Determine the (x, y) coordinate at the center of the cell enclosing the given text.  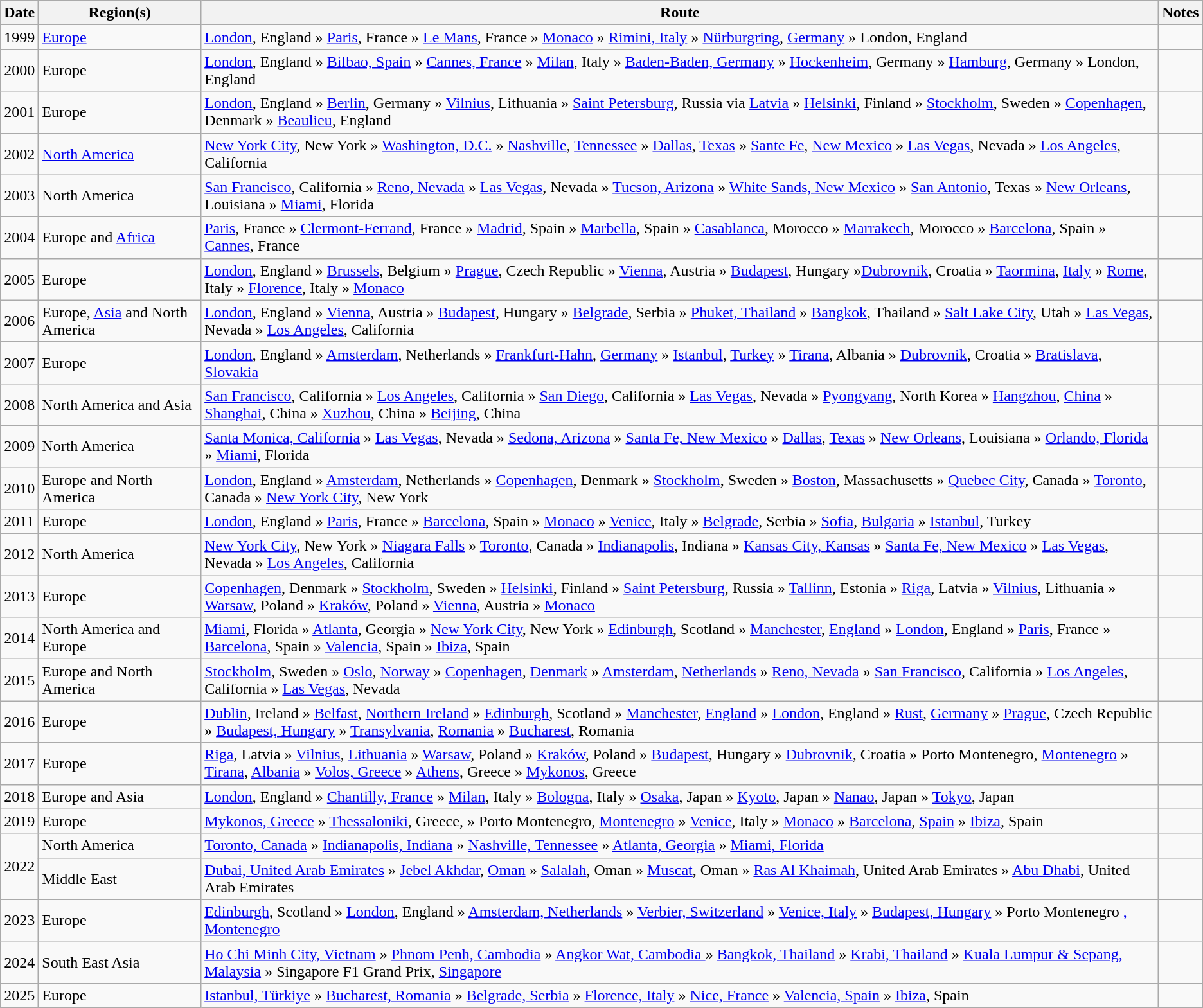
Notes (1181, 13)
2014 (19, 639)
2010 (19, 488)
2001 (19, 112)
2011 (19, 522)
Region(s) (120, 13)
2023 (19, 920)
2005 (19, 279)
London, England » Amsterdam, Netherlands » Frankfurt-Hahn, Germany » Istanbul, Turkey » Tirana, Albania » Dubrovnik, Croatia » Bratislava, Slovakia (680, 362)
2006 (19, 321)
2003 (19, 195)
London, England » Paris, France » Barcelona, Spain » Monaco » Venice, Italy » Belgrade, Serbia » Sofia, Bulgaria » Istanbul, Turkey (680, 522)
2018 (19, 797)
London, England » Paris, France » Le Mans, France » Monaco » Rimini, Italy » Nürburgring, Germany » London, England (680, 37)
2008 (19, 405)
1999 (19, 37)
2024 (19, 962)
Route (680, 13)
North America and Europe (120, 639)
2002 (19, 154)
2007 (19, 362)
Toronto, Canada » Indianapolis, Indiana » Nashville, Tennessee » Atlanta, Georgia » Miami, Florida (680, 845)
2009 (19, 446)
Middle East (120, 879)
London, England » Bilbao, Spain » Cannes, France » Milan, Italy » Baden-Baden, Germany » Hockenheim, Germany » Hamburg, Germany » London, England (680, 71)
2000 (19, 71)
2004 (19, 238)
2019 (19, 821)
London, England » Chantilly, France » Milan, Italy » Bologna, Italy » Osaka, Japan » Kyoto, Japan » Nanao, Japan » Tokyo, Japan (680, 797)
2013 (19, 596)
2017 (19, 763)
2025 (19, 995)
2012 (19, 555)
Istanbul, Türkiye » Bucharest, Romania » Belgrade, Serbia » Florence, Italy » Nice, France » Valencia, Spain » Ibiza, Spain (680, 995)
2015 (19, 680)
2016 (19, 722)
North America and Asia (120, 405)
Europe and Asia (120, 797)
2022 (19, 866)
South East Asia (120, 962)
Europe, Asia and North America (120, 321)
Mykonos, Greece » Thessaloniki, Greece, » Porto Montenegro, Montenegro » Venice, Italy » Monaco » Barcelona, Spain » Ibiza, Spain (680, 821)
Date (19, 13)
Europe and Africa (120, 238)
